Output the (X, Y) coordinate of the center of the cell containing the given text.  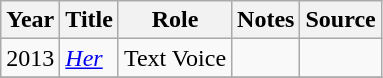
Notes (266, 20)
Her (90, 58)
Year (30, 20)
2013 (30, 58)
Role (174, 20)
Text Voice (174, 58)
Source (340, 20)
Title (90, 20)
